Extract the (X, Y) coordinate from the center of the cell holding the provided text.  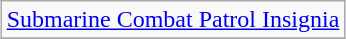
Submarine Combat Patrol Insignia (173, 20)
